Scan for the cell matching the given text and deliver its (x, y) coordinate at center. 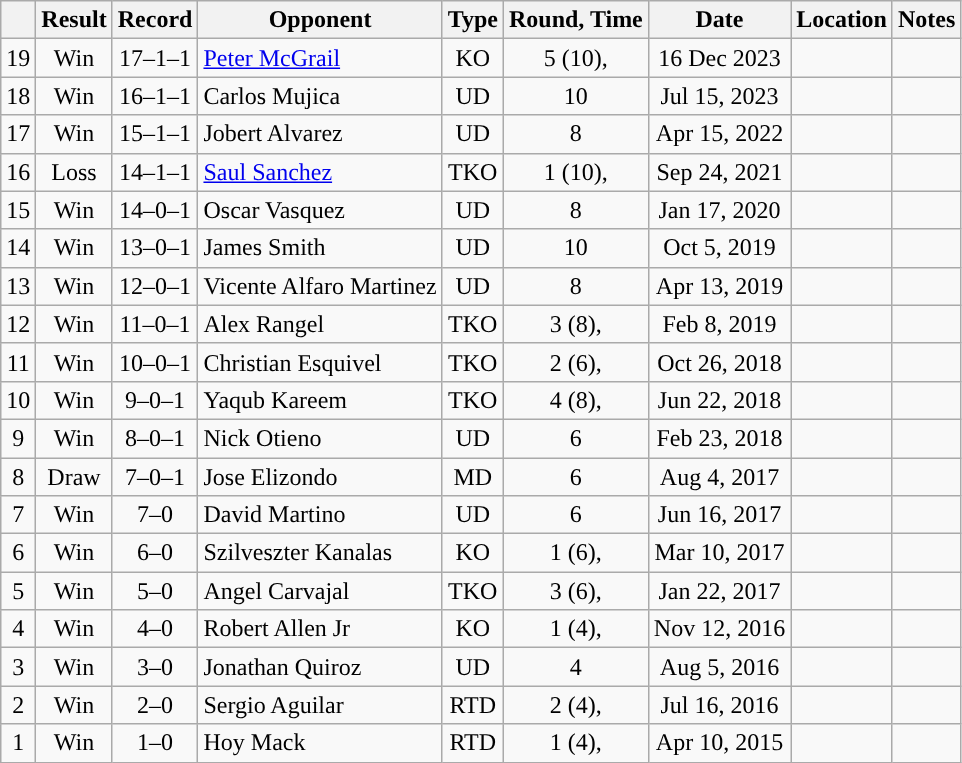
Christian Esquivel (320, 362)
Location (842, 20)
16 Dec 2023 (719, 58)
11–0–1 (155, 324)
Jonathan Quiroz (320, 667)
4 (8), (576, 400)
Peter McGrail (320, 58)
Loss (74, 172)
1–0 (155, 743)
7 (18, 515)
Jobert Alvarez (320, 134)
Apr 10, 2015 (719, 743)
Jun 22, 2018 (719, 400)
Aug 5, 2016 (719, 667)
13 (18, 286)
Oscar Vasquez (320, 210)
15 (18, 210)
14–1–1 (155, 172)
David Martino (320, 515)
Feb 8, 2019 (719, 324)
11 (18, 362)
7–0 (155, 515)
1 (18, 743)
Hoy Mack (320, 743)
Jun 16, 2017 (719, 515)
3–0 (155, 667)
Aug 4, 2017 (719, 477)
18 (18, 96)
Nick Otieno (320, 438)
14–0–1 (155, 210)
9–0–1 (155, 400)
Mar 10, 2017 (719, 553)
Nov 12, 2016 (719, 629)
9 (18, 438)
Sergio Aguilar (320, 705)
Vicente Alfaro Martinez (320, 286)
8–0–1 (155, 438)
4–0 (155, 629)
Date (719, 20)
Record (155, 20)
Apr 15, 2022 (719, 134)
Carlos Mujica (320, 96)
Round, Time (576, 20)
Notes (926, 20)
16 (18, 172)
17 (18, 134)
Type (472, 20)
Sep 24, 2021 (719, 172)
1 (10), (576, 172)
Apr 13, 2019 (719, 286)
2 (4), (576, 705)
Feb 23, 2018 (719, 438)
5 (10), (576, 58)
6–0 (155, 553)
Jan 17, 2020 (719, 210)
Jul 16, 2016 (719, 705)
Jose Elizondo (320, 477)
5 (18, 591)
7–0–1 (155, 477)
19 (18, 58)
Angel Carvajal (320, 591)
MD (472, 477)
Opponent (320, 20)
3 (8), (576, 324)
13–0–1 (155, 248)
12–0–1 (155, 286)
10–0–1 (155, 362)
James Smith (320, 248)
Robert Allen Jr (320, 629)
Draw (74, 477)
2 (6), (576, 362)
17–1–1 (155, 58)
Jul 15, 2023 (719, 96)
Szilveszter Kanalas (320, 553)
12 (18, 324)
Oct 26, 2018 (719, 362)
15–1–1 (155, 134)
Jan 22, 2017 (719, 591)
1 (6), (576, 553)
Alex Rangel (320, 324)
2–0 (155, 705)
Yaqub Kareem (320, 400)
5–0 (155, 591)
14 (18, 248)
2 (18, 705)
Saul Sanchez (320, 172)
3 (18, 667)
3 (6), (576, 591)
Result (74, 20)
16–1–1 (155, 96)
Oct 5, 2019 (719, 248)
